Provide the (X, Y) coordinate of the cell's center where the given text is located.  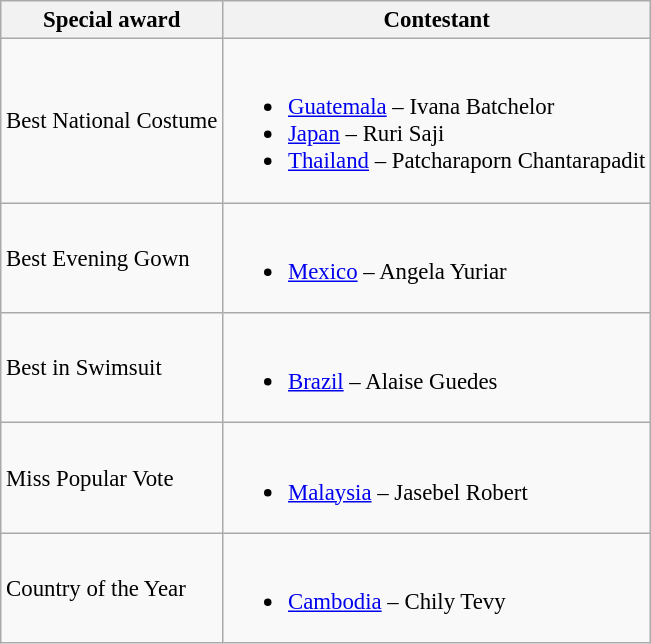
Country of the Year (112, 588)
Malaysia – Jasebel Robert (437, 478)
Special award (112, 20)
Brazil – Alaise Guedes (437, 368)
Miss Popular Vote (112, 478)
Best Evening Gown (112, 258)
Cambodia – Chily Tevy (437, 588)
Guatemala – Ivana Batchelor Japan – Ruri Saji Thailand – Patcharaporn Chantarapadit (437, 121)
Best in Swimsuit (112, 368)
Mexico – Angela Yuriar (437, 258)
Contestant (437, 20)
Best National Costume (112, 121)
